Pinpoint the cell where the given text exists, returning its (x, y) midpoint coordinate. 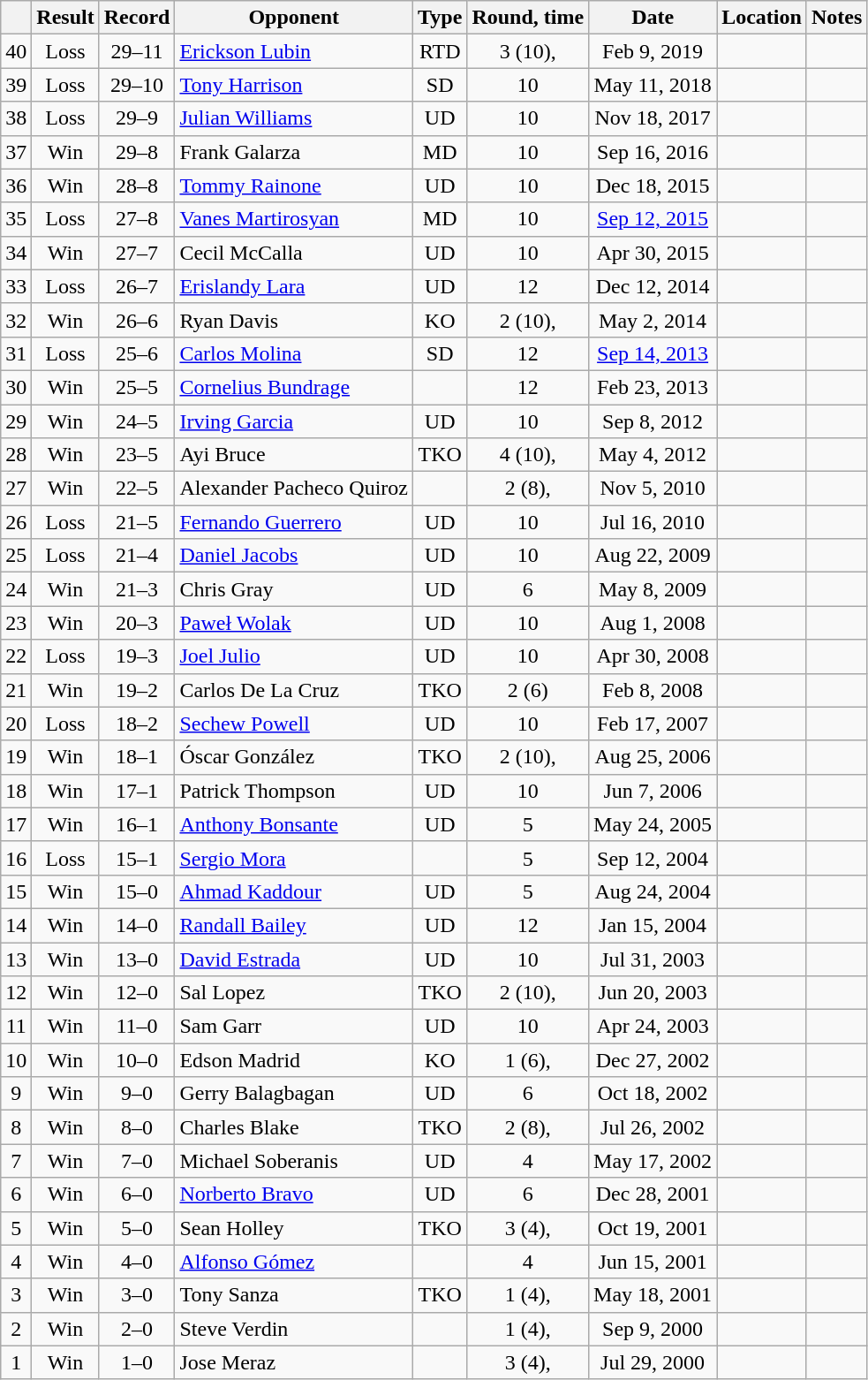
17 (16, 824)
Randall Bailey (294, 925)
Carlos De La Cruz (294, 690)
Apr 30, 2008 (653, 656)
Sep 12, 2004 (653, 858)
Ayi Bruce (294, 455)
20 (16, 724)
Sep 8, 2012 (653, 421)
2 (16, 1329)
Daniel Jacobs (294, 556)
12–0 (137, 993)
14–0 (137, 925)
Sean Holley (294, 1228)
Sep 9, 2000 (653, 1329)
4 (10), (528, 455)
Dec 18, 2015 (653, 186)
Aug 25, 2006 (653, 757)
15–1 (137, 858)
Paweł Wolak (294, 623)
26 (16, 522)
7 (16, 1161)
27–8 (137, 219)
24–5 (137, 421)
Sechew Powell (294, 724)
28 (16, 455)
9 (16, 1094)
Result (65, 18)
Chris Gray (294, 589)
37 (16, 152)
20–3 (137, 623)
23–5 (137, 455)
Norberto Bravo (294, 1194)
Sal Lopez (294, 993)
Alfonso Gómez (294, 1262)
31 (16, 353)
Oct 19, 2001 (653, 1228)
1 (16, 1362)
Sep 12, 2015 (653, 219)
22–5 (137, 489)
1 (6), (528, 1060)
Apr 30, 2015 (653, 253)
Ahmad Kaddour (294, 891)
Fernando Guerrero (294, 522)
Tommy Rainone (294, 186)
Dec 27, 2002 (653, 1060)
Jan 15, 2004 (653, 925)
Oct 18, 2002 (653, 1094)
21–3 (137, 589)
5–0 (137, 1228)
34 (16, 253)
Cornelius Bundrage (294, 387)
13–0 (137, 959)
David Estrada (294, 959)
8 (16, 1127)
1–0 (137, 1362)
Irving Garcia (294, 421)
May 4, 2012 (653, 455)
Sergio Mora (294, 858)
Feb 8, 2008 (653, 690)
24 (16, 589)
Location (762, 18)
39 (16, 85)
25–6 (137, 353)
27 (16, 489)
Feb 17, 2007 (653, 724)
21 (16, 690)
6–0 (137, 1194)
3–0 (137, 1295)
23 (16, 623)
29–8 (137, 152)
Aug 24, 2004 (653, 891)
19 (16, 757)
28–8 (137, 186)
3 (10), (528, 51)
Joel Julio (294, 656)
18–1 (137, 757)
Jose Meraz (294, 1362)
21–5 (137, 522)
32 (16, 320)
Michael Soberanis (294, 1161)
May 17, 2002 (653, 1161)
Julian Williams (294, 118)
26–6 (137, 320)
Tony Sanza (294, 1295)
Nov 18, 2017 (653, 118)
Patrick Thompson (294, 791)
Sep 14, 2013 (653, 353)
Apr 24, 2003 (653, 1027)
Nov 5, 2010 (653, 489)
Cecil McCalla (294, 253)
RTD (440, 51)
9–0 (137, 1094)
Carlos Molina (294, 353)
Record (137, 18)
Jul 16, 2010 (653, 522)
26–7 (137, 286)
Aug 1, 2008 (653, 623)
3 (16, 1295)
29 (16, 421)
2 (6) (528, 690)
Jun 15, 2001 (653, 1262)
Sep 16, 2016 (653, 152)
Jun 20, 2003 (653, 993)
4–0 (137, 1262)
Alexander Pacheco Quiroz (294, 489)
10–0 (137, 1060)
2–0 (137, 1329)
Ryan Davis (294, 320)
Anthony Bonsante (294, 824)
Erislandy Lara (294, 286)
Date (653, 18)
Charles Blake (294, 1127)
Jul 26, 2002 (653, 1127)
19–2 (137, 690)
16 (16, 858)
25–5 (137, 387)
Dec 12, 2014 (653, 286)
Dec 28, 2001 (653, 1194)
May 24, 2005 (653, 824)
Aug 22, 2009 (653, 556)
17–1 (137, 791)
8–0 (137, 1127)
29–9 (137, 118)
Edson Madrid (294, 1060)
May 8, 2009 (653, 589)
15–0 (137, 891)
Jun 7, 2006 (653, 791)
Jul 29, 2000 (653, 1362)
14 (16, 925)
Type (440, 18)
16–1 (137, 824)
11–0 (137, 1027)
35 (16, 219)
18 (16, 791)
19–3 (137, 656)
May 18, 2001 (653, 1295)
Steve Verdin (294, 1329)
18–2 (137, 724)
40 (16, 51)
Sam Garr (294, 1027)
Opponent (294, 18)
30 (16, 387)
Gerry Balagbagan (294, 1094)
May 2, 2014 (653, 320)
38 (16, 118)
22 (16, 656)
15 (16, 891)
Feb 9, 2019 (653, 51)
7–0 (137, 1161)
Feb 23, 2013 (653, 387)
Round, time (528, 18)
29–10 (137, 85)
21–4 (137, 556)
13 (16, 959)
11 (16, 1027)
May 11, 2018 (653, 85)
Frank Galarza (294, 152)
36 (16, 186)
Jul 31, 2003 (653, 959)
Erickson Lubin (294, 51)
29–11 (137, 51)
25 (16, 556)
Vanes Martirosyan (294, 219)
Notes (836, 18)
27–7 (137, 253)
Tony Harrison (294, 85)
Óscar González (294, 757)
33 (16, 286)
